For the text-containing cell, return its midpoint in [x, y] coordinate format. 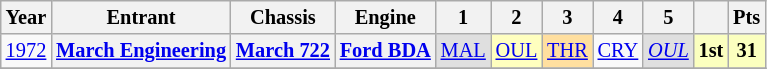
March 722 [283, 51]
Entrant [141, 17]
2 [517, 17]
3 [567, 17]
1972 [26, 51]
4 [618, 17]
CRY [618, 51]
Pts [746, 17]
MAL [464, 51]
March Engineering [141, 51]
1st [712, 51]
5 [668, 17]
31 [746, 51]
Year [26, 17]
1 [464, 17]
Engine [386, 17]
THR [567, 51]
Ford BDA [386, 51]
Chassis [283, 17]
